Find where the given text appears and provide that cell's center as (x, y) coordinate. 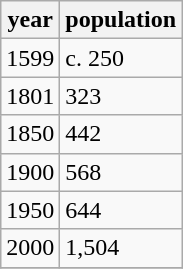
644 (121, 210)
1801 (30, 96)
442 (121, 134)
2000 (30, 248)
1,504 (121, 248)
year (30, 20)
1950 (30, 210)
323 (121, 96)
1599 (30, 58)
population (121, 20)
1850 (30, 134)
c. 250 (121, 58)
1900 (30, 172)
568 (121, 172)
